Provide the [x, y] coordinate of the cell's center where the given text is located.  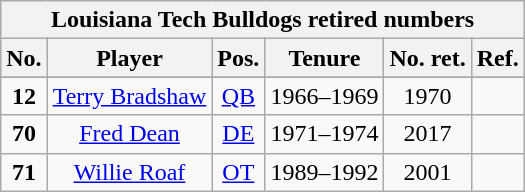
71 [24, 172]
No. [24, 58]
OT [238, 172]
Fred Dean [130, 134]
Terry Bradshaw [130, 96]
1971–1974 [324, 134]
No. ret. [428, 58]
1966–1969 [324, 96]
Louisiana Tech Bulldogs retired numbers [263, 20]
70 [24, 134]
1970 [428, 96]
Ref. [498, 58]
Player [130, 58]
QB [238, 96]
Pos. [238, 58]
2017 [428, 134]
DE [238, 134]
2001 [428, 172]
Willie Roaf [130, 172]
Tenure [324, 58]
12 [24, 96]
1989–1992 [324, 172]
